Detect which cell encompasses the target text, then output its [x, y] center coordinate. 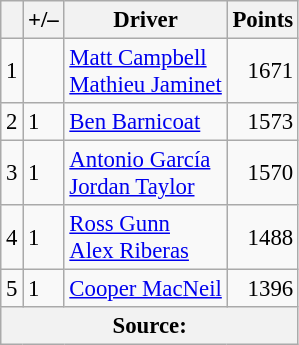
4 [12, 238]
+/– [44, 20]
1396 [262, 289]
1573 [262, 122]
Points [262, 20]
1570 [262, 174]
Ben Barnicoat [146, 122]
1488 [262, 238]
Matt Campbell Mathieu Jaminet [146, 72]
3 [12, 174]
Cooper MacNeil [146, 289]
Ross Gunn Alex Riberas [146, 238]
5 [12, 289]
2 [12, 122]
1671 [262, 72]
Antonio García Jordan Taylor [146, 174]
Driver [146, 20]
